Determine the [X, Y] coordinate at the center of the cell enclosing the given text.  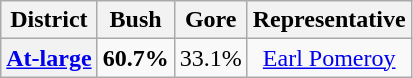
33.1% [210, 58]
District [49, 20]
At-large [49, 58]
Bush [136, 20]
Earl Pomeroy [329, 58]
Representative [329, 20]
Gore [210, 20]
60.7% [136, 58]
